Find where the given text appears and provide that cell's center as [X, Y] coordinate. 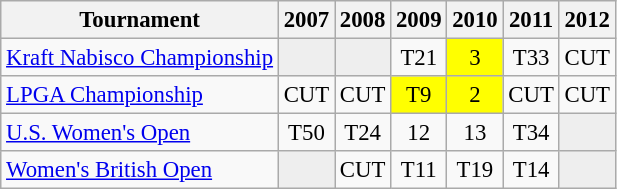
T14 [531, 170]
2010 [475, 20]
U.S. Women's Open [140, 133]
LPGA Championship [140, 95]
12 [419, 133]
2009 [419, 20]
T33 [531, 58]
T11 [419, 170]
T21 [419, 58]
2012 [587, 20]
T34 [531, 133]
Kraft Nabisco Championship [140, 58]
Tournament [140, 20]
2011 [531, 20]
2007 [306, 20]
2 [475, 95]
T19 [475, 170]
3 [475, 58]
T24 [363, 133]
2008 [363, 20]
13 [475, 133]
T50 [306, 133]
T9 [419, 95]
Women's British Open [140, 170]
